Output the (X, Y) coordinate of the center of the cell containing the given text.  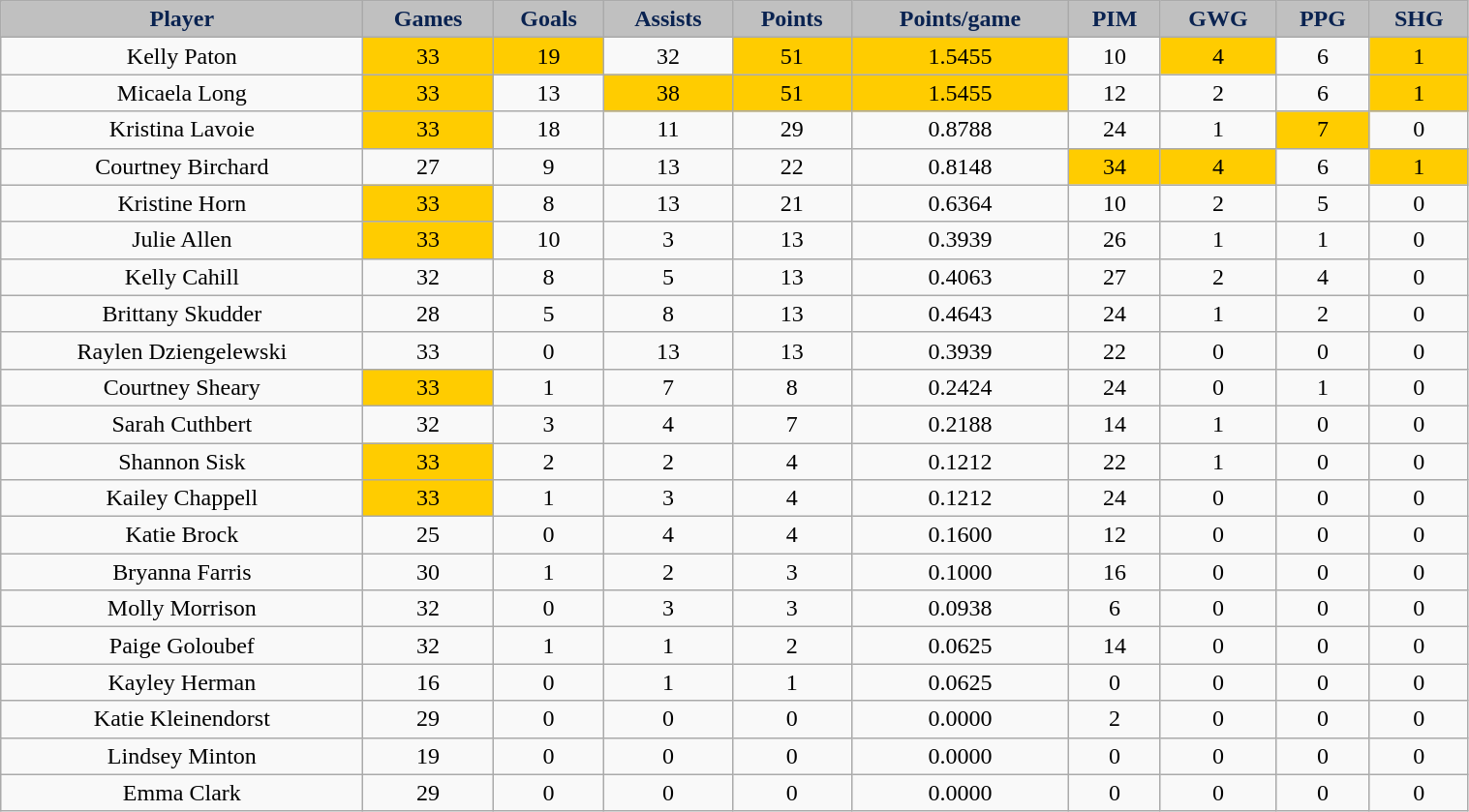
0.6364 (960, 203)
Points/game (960, 19)
Sarah Cuthbert (182, 424)
PIM (1116, 19)
9 (548, 166)
Games (428, 19)
Kayley Herman (182, 682)
Kristine Horn (182, 203)
Paige Goloubef (182, 646)
0.4063 (960, 277)
PPG (1323, 19)
0.2188 (960, 424)
Courtney Sheary (182, 387)
Katie Brock (182, 535)
0.8148 (960, 166)
38 (668, 93)
26 (1116, 240)
25 (428, 535)
11 (668, 130)
0.1600 (960, 535)
0.0938 (960, 609)
SHG (1419, 19)
Kelly Cahill (182, 277)
28 (428, 314)
Raylen Dziengelewski (182, 350)
GWG (1218, 19)
Points (792, 19)
0.2424 (960, 387)
0.1000 (960, 572)
18 (548, 130)
Kelly Paton (182, 56)
Katie Kleinendorst (182, 719)
Shannon Sisk (182, 462)
0.4643 (960, 314)
Emma Clark (182, 793)
Lindsey Minton (182, 756)
Brittany Skudder (182, 314)
Player (182, 19)
0.8788 (960, 130)
Kristina Lavoie (182, 130)
Goals (548, 19)
Micaela Long (182, 93)
30 (428, 572)
Julie Allen (182, 240)
Assists (668, 19)
Bryanna Farris (182, 572)
34 (1116, 166)
Molly Morrison (182, 609)
Courtney Birchard (182, 166)
Kailey Chappell (182, 498)
21 (792, 203)
